Return the [x, y] coordinate for the center point of the cell that contains the specified text.  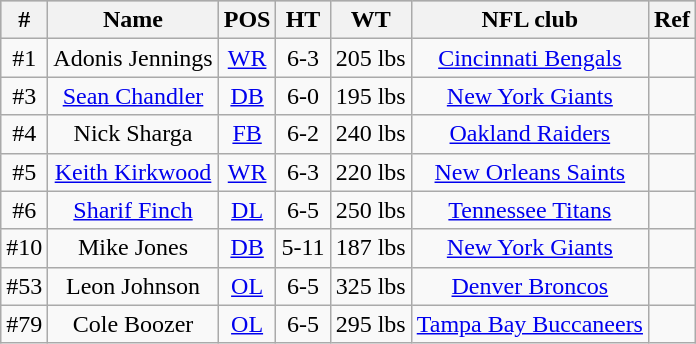
#5 [24, 172]
220 lbs [370, 172]
Nick Sharga [133, 134]
Sharif Finch [133, 210]
Ref [672, 20]
Tennessee Titans [530, 210]
5-11 [303, 248]
FB [247, 134]
6-0 [303, 96]
#79 [24, 324]
187 lbs [370, 248]
Leon Johnson [133, 286]
6-2 [303, 134]
205 lbs [370, 58]
Keith Kirkwood [133, 172]
250 lbs [370, 210]
295 lbs [370, 324]
Name [133, 20]
Adonis Jennings [133, 58]
#4 [24, 134]
240 lbs [370, 134]
# [24, 20]
325 lbs [370, 286]
POS [247, 20]
NFL club [530, 20]
Cole Boozer [133, 324]
Sean Chandler [133, 96]
#10 [24, 248]
#3 [24, 96]
Mike Jones [133, 248]
HT [303, 20]
New Orleans Saints [530, 172]
Tampa Bay Buccaneers [530, 324]
WT [370, 20]
#53 [24, 286]
#1 [24, 58]
DL [247, 210]
195 lbs [370, 96]
Cincinnati Bengals [530, 58]
Oakland Raiders [530, 134]
#6 [24, 210]
Denver Broncos [530, 286]
